Pinpoint the cell where the given text exists, returning its (X, Y) midpoint coordinate. 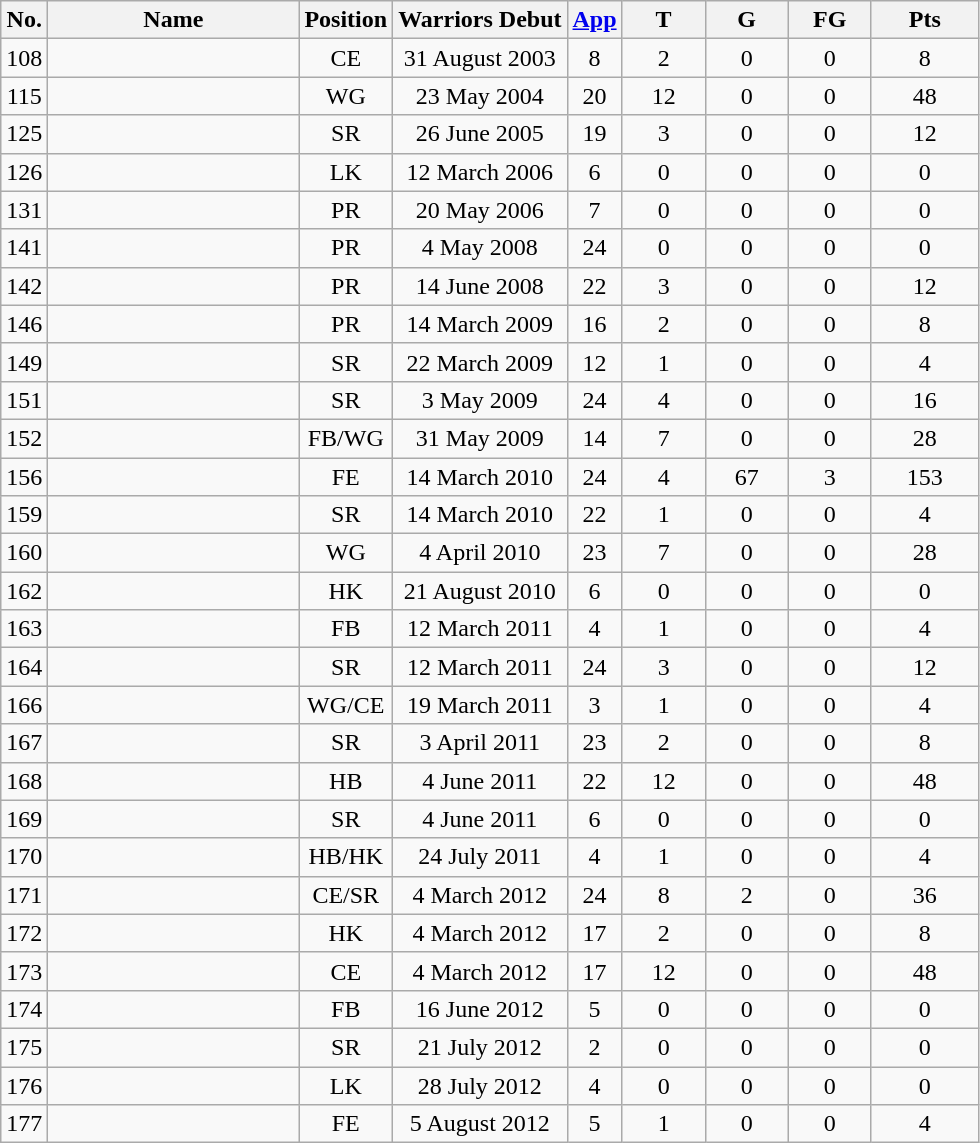
126 (24, 172)
16 June 2012 (480, 1009)
31 May 2009 (480, 438)
FB/WG (346, 438)
166 (24, 705)
No. (24, 20)
24 July 2011 (480, 857)
3 April 2011 (480, 743)
HB/HK (346, 857)
159 (24, 515)
23 May 2004 (480, 96)
163 (24, 629)
177 (24, 1124)
142 (24, 286)
14 (594, 438)
146 (24, 324)
19 March 2011 (480, 705)
171 (24, 895)
App (594, 20)
162 (24, 591)
108 (24, 58)
115 (24, 96)
5 August 2012 (480, 1124)
172 (24, 933)
4 May 2008 (480, 248)
14 March 2009 (480, 324)
170 (24, 857)
Pts (924, 20)
176 (24, 1085)
174 (24, 1009)
31 August 2003 (480, 58)
22 March 2009 (480, 362)
164 (24, 667)
3 May 2009 (480, 400)
4 April 2010 (480, 553)
21 July 2012 (480, 1047)
FG (830, 20)
WG/CE (346, 705)
28 July 2012 (480, 1085)
152 (24, 438)
175 (24, 1047)
Warriors Debut (480, 20)
167 (24, 743)
Position (346, 20)
HB (346, 781)
131 (24, 210)
26 June 2005 (480, 134)
173 (24, 971)
36 (924, 895)
151 (24, 400)
Name (174, 20)
19 (594, 134)
160 (24, 553)
141 (24, 248)
G (746, 20)
168 (24, 781)
169 (24, 819)
20 May 2006 (480, 210)
21 August 2010 (480, 591)
149 (24, 362)
12 March 2006 (480, 172)
T (664, 20)
20 (594, 96)
CE/SR (346, 895)
67 (746, 477)
156 (24, 477)
14 June 2008 (480, 286)
125 (24, 134)
153 (924, 477)
